Search for the cell housing the specified text and yield its [x, y] center coordinate. 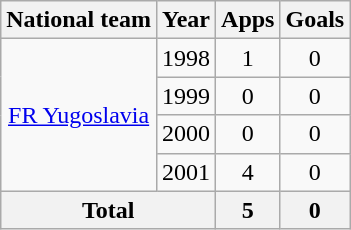
2000 [186, 134]
Year [186, 20]
Apps [248, 20]
2001 [186, 172]
Goals [315, 20]
1 [248, 58]
1999 [186, 96]
Total [108, 210]
1998 [186, 58]
National team [79, 20]
FR Yugoslavia [79, 115]
4 [248, 172]
5 [248, 210]
